Return the [x, y] coordinate for the center point of the cell that contains the specified text.  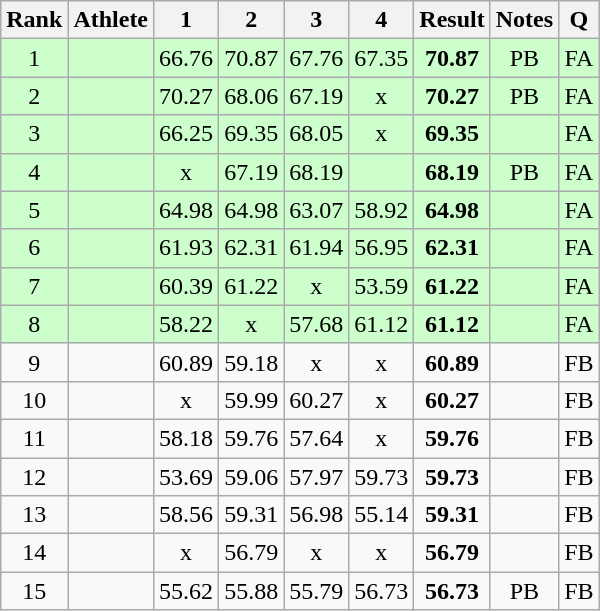
59.18 [252, 362]
63.07 [316, 210]
58.18 [186, 438]
68.06 [252, 96]
10 [34, 400]
Q [579, 20]
12 [34, 477]
66.76 [186, 58]
53.59 [382, 286]
Athlete [111, 20]
9 [34, 362]
61.93 [186, 248]
Rank [34, 20]
66.25 [186, 134]
58.92 [382, 210]
8 [34, 324]
58.22 [186, 324]
Notes [524, 20]
6 [34, 248]
53.69 [186, 477]
7 [34, 286]
56.95 [382, 248]
68.05 [316, 134]
Result [452, 20]
67.76 [316, 58]
58.56 [186, 515]
57.68 [316, 324]
55.88 [252, 591]
59.06 [252, 477]
5 [34, 210]
55.79 [316, 591]
11 [34, 438]
57.97 [316, 477]
61.94 [316, 248]
15 [34, 591]
55.14 [382, 515]
57.64 [316, 438]
13 [34, 515]
55.62 [186, 591]
60.39 [186, 286]
59.99 [252, 400]
67.35 [382, 58]
14 [34, 553]
56.98 [316, 515]
